For the text-containing cell, return its midpoint in (x, y) coordinate format. 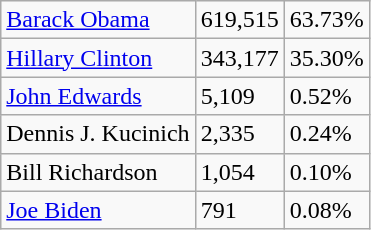
Dennis J. Kucinich (98, 134)
Barack Obama (98, 20)
0.24% (326, 134)
2,335 (240, 134)
791 (240, 210)
0.08% (326, 210)
35.30% (326, 58)
0.10% (326, 172)
Hillary Clinton (98, 58)
343,177 (240, 58)
Joe Biden (98, 210)
John Edwards (98, 96)
1,054 (240, 172)
Bill Richardson (98, 172)
5,109 (240, 96)
619,515 (240, 20)
0.52% (326, 96)
63.73% (326, 20)
